Find where the given text appears and provide that cell's center as [x, y] coordinate. 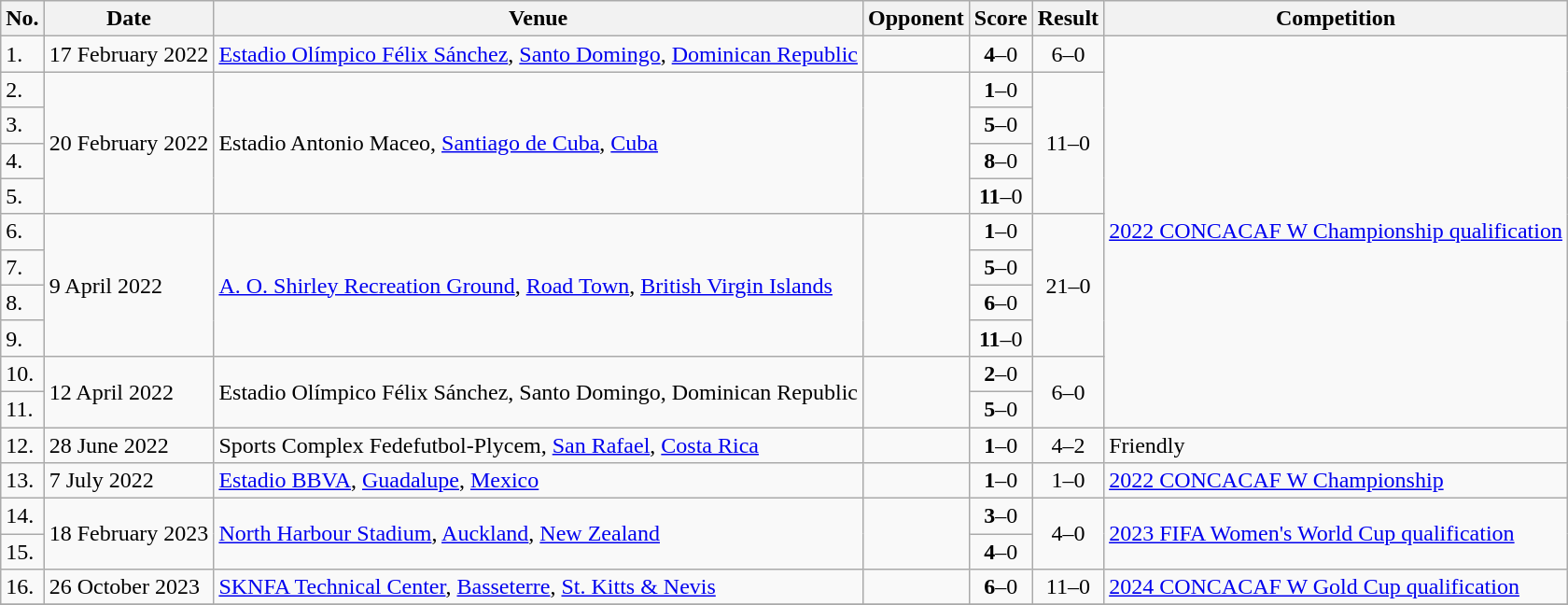
3–0 [1001, 516]
2. [22, 90]
1. [22, 54]
Result [1068, 19]
2–0 [1001, 373]
5. [22, 196]
4. [22, 161]
17 February 2022 [129, 54]
SKNFA Technical Center, Basseterre, St. Kitts & Nevis [539, 587]
Friendly [1337, 445]
21–0 [1068, 285]
13. [22, 481]
Score [1001, 19]
9. [22, 338]
2024 CONCACAF W Gold Cup qualification [1337, 587]
14. [22, 516]
7 July 2022 [129, 481]
Sports Complex Fedefutbol-Plycem, San Rafael, Costa Rica [539, 445]
2022 CONCACAF W Championship [1337, 481]
8–0 [1001, 161]
8. [22, 302]
9 April 2022 [129, 285]
10. [22, 373]
4–2 [1068, 445]
Opponent [916, 19]
No. [22, 19]
A. O. Shirley Recreation Ground, Road Town, British Virgin Islands [539, 285]
Date [129, 19]
North Harbour Stadium, Auckland, New Zealand [539, 534]
15. [22, 552]
11. [22, 409]
3. [22, 125]
28 June 2022 [129, 445]
Estadio BBVA, Guadalupe, Mexico [539, 481]
Venue [539, 19]
20 February 2022 [129, 143]
2022 CONCACAF W Championship qualification [1337, 232]
12 April 2022 [129, 391]
26 October 2023 [129, 587]
2023 FIFA Women's World Cup qualification [1337, 534]
Estadio Antonio Maceo, Santiago de Cuba, Cuba [539, 143]
12. [22, 445]
7. [22, 267]
16. [22, 587]
Competition [1337, 19]
18 February 2023 [129, 534]
6. [22, 232]
